From the cell containing the given text, extract its center point as (x, y) coordinate. 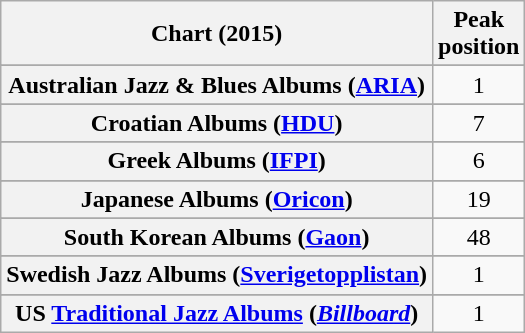
Swedish Jazz Albums (Sverigetopplistan) (217, 275)
Greek Albums (IFPI) (217, 161)
Chart (2015) (217, 34)
6 (479, 161)
Australian Jazz & Blues Albums (ARIA) (217, 85)
7 (479, 123)
48 (479, 237)
South Korean Albums (Gaon) (217, 237)
19 (479, 199)
Peakposition (479, 34)
Croatian Albums (HDU) (217, 123)
Japanese Albums (Oricon) (217, 199)
US Traditional Jazz Albums (Billboard) (217, 313)
